Output the [x, y] coordinate of the center of the cell containing the given text.  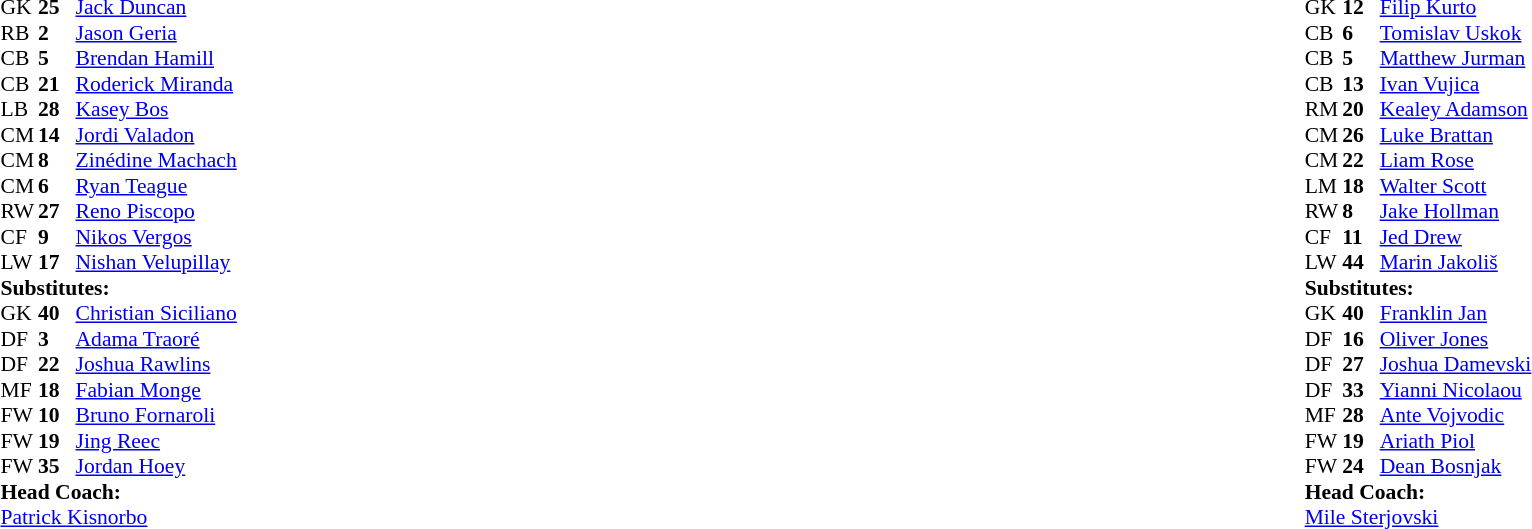
9 [57, 237]
Oliver Jones [1456, 339]
14 [57, 135]
17 [57, 263]
10 [57, 415]
16 [1361, 339]
Dean Bosnjak [1456, 467]
11 [1361, 237]
Ivan Vujica [1456, 84]
Liam Rose [1456, 161]
Zinédine Machach [156, 161]
33 [1361, 390]
Jordan Hoey [156, 467]
Franklin Jan [1456, 313]
35 [57, 467]
2 [57, 33]
Yianni Nicolaou [1456, 390]
Joshua Rawlins [156, 365]
Matthew Jurman [1456, 59]
Kasey Bos [156, 109]
44 [1361, 263]
Marin Jakoliš [1456, 263]
Joshua Damevski [1456, 365]
LM [1324, 186]
24 [1361, 467]
Walter Scott [1456, 186]
13 [1361, 84]
Jing Reec [156, 441]
21 [57, 84]
Nishan Velupillay [156, 263]
RB [19, 33]
Kealey Adamson [1456, 109]
Ariath Piol [1456, 441]
Jake Hollman [1456, 211]
Adama Traoré [156, 339]
20 [1361, 109]
Christian Siciliano [156, 313]
Jed Drew [1456, 237]
Tomislav Uskok [1456, 33]
LB [19, 109]
Jason Geria [156, 33]
Bruno Fornaroli [156, 415]
26 [1361, 135]
Brendan Hamill [156, 59]
Nikos Vergos [156, 237]
Fabian Monge [156, 390]
Luke Brattan [1456, 135]
Reno Piscopo [156, 211]
3 [57, 339]
Jordi Valadon [156, 135]
Ryan Teague [156, 186]
Roderick Miranda [156, 84]
RM [1324, 109]
Ante Vojvodic [1456, 415]
